Locate the cell with the specified text and output its [x, y] center coordinate. 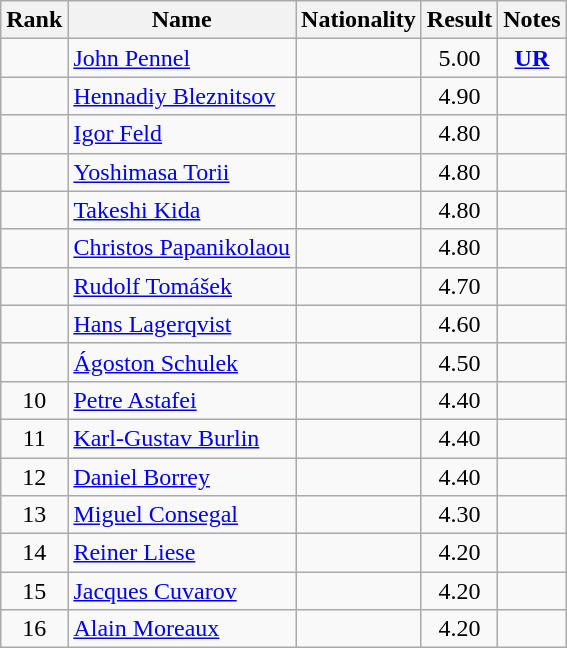
Petre Astafei [182, 400]
Hennadiy Bleznitsov [182, 96]
Jacques Cuvarov [182, 591]
Igor Feld [182, 134]
4.50 [459, 362]
13 [34, 515]
4.30 [459, 515]
4.60 [459, 324]
Alain Moreaux [182, 629]
4.90 [459, 96]
14 [34, 553]
Rank [34, 20]
Hans Lagerqvist [182, 324]
Result [459, 20]
Karl-Gustav Burlin [182, 438]
11 [34, 438]
12 [34, 477]
4.70 [459, 286]
UR [532, 58]
Name [182, 20]
10 [34, 400]
Takeshi Kida [182, 210]
Miguel Consegal [182, 515]
Yoshimasa Torii [182, 172]
Reiner Liese [182, 553]
Ágoston Schulek [182, 362]
Notes [532, 20]
Christos Papanikolaou [182, 248]
5.00 [459, 58]
16 [34, 629]
Rudolf Tomášek [182, 286]
John Pennel [182, 58]
Daniel Borrey [182, 477]
Nationality [359, 20]
15 [34, 591]
